Capture the cell that displays the provided text and extract its (X, Y) central coordinate. 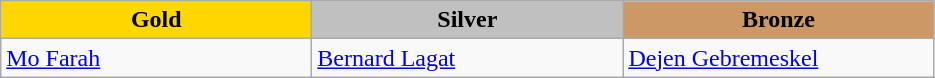
Dejen Gebremeskel (778, 58)
Bernard Lagat (468, 58)
Mo Farah (156, 58)
Bronze (778, 20)
Gold (156, 20)
Silver (468, 20)
